Detect which cell encompasses the target text, then output its [x, y] center coordinate. 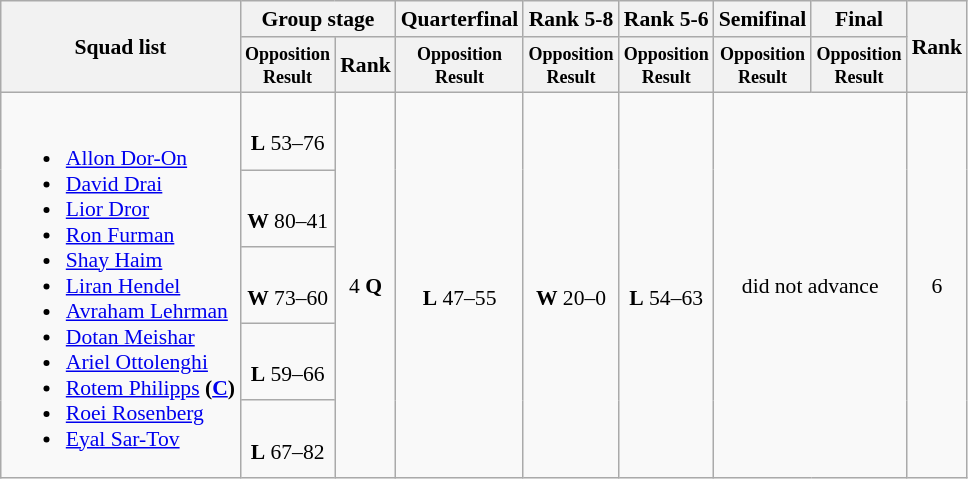
Rank 5-6 [666, 19]
L 67–82 [288, 440]
L 54–63 [666, 286]
Semifinal [763, 19]
Rank 5-8 [570, 19]
Quarterfinal [460, 19]
4 Q [366, 286]
6 [938, 286]
did not advance [810, 286]
W 20–0 [570, 286]
W 73–60 [288, 286]
L 53–76 [288, 132]
Squad list [120, 47]
Final [858, 19]
W 80–41 [288, 208]
L 47–55 [460, 286]
L 59–66 [288, 362]
Group stage [318, 19]
